Output the [x, y] coordinate of the center of the cell containing the given text.  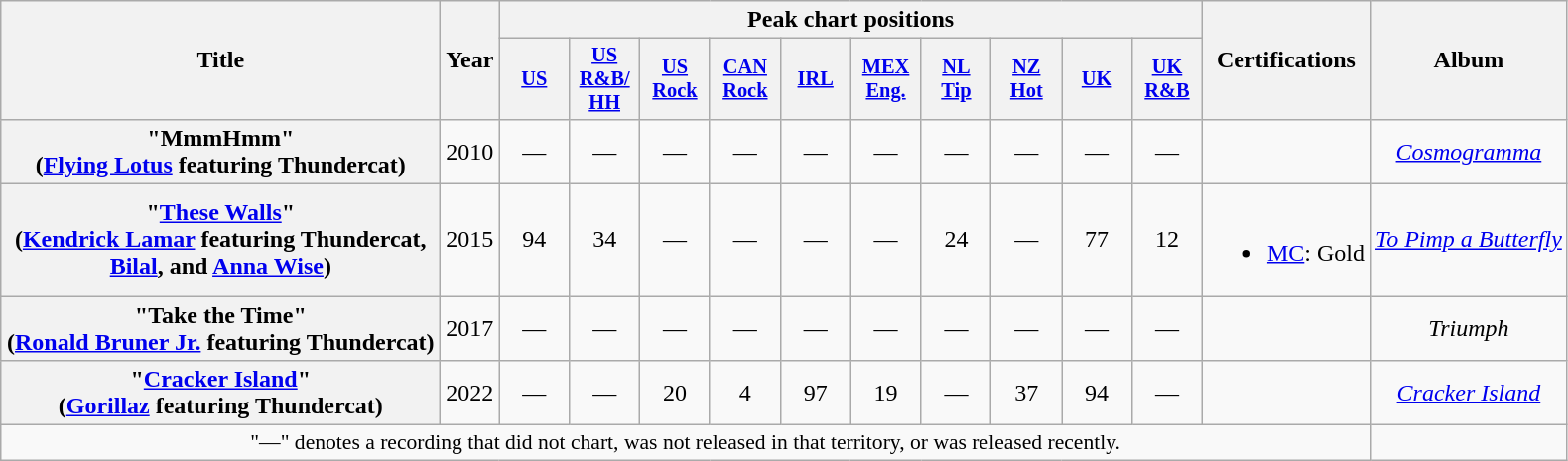
US R&B/HH [605, 79]
USRock [675, 79]
2017 [470, 329]
12 [1167, 240]
20 [675, 393]
"Cracker Island"(Gorillaz featuring Thundercat) [220, 393]
19 [885, 393]
Peak chart positions [851, 20]
Certifications [1286, 60]
US [534, 79]
IRL [816, 79]
2022 [470, 393]
Album [1469, 60]
CANRock [744, 79]
"—" denotes a recording that did not chart, was not released in that territory, or was released recently. [686, 443]
UKR&B [1167, 79]
37 [1026, 393]
Triumph [1469, 329]
Cracker Island [1469, 393]
UK [1098, 79]
4 [744, 393]
"MmmHmm"(Flying Lotus featuring Thundercat) [220, 151]
Title [220, 60]
MEXEng. [885, 79]
To Pimp a Butterfly [1469, 240]
34 [605, 240]
"Take the Time"(Ronald Bruner Jr. featuring Thundercat) [220, 329]
"These Walls"(Kendrick Lamar featuring Thundercat, Bilal, and Anna Wise) [220, 240]
NLTip [957, 79]
24 [957, 240]
Cosmogramma [1469, 151]
Year [470, 60]
2010 [470, 151]
2015 [470, 240]
97 [816, 393]
NZHot [1026, 79]
MC: Gold [1286, 240]
77 [1098, 240]
